Detect which cell encompasses the target text, then output its [X, Y] center coordinate. 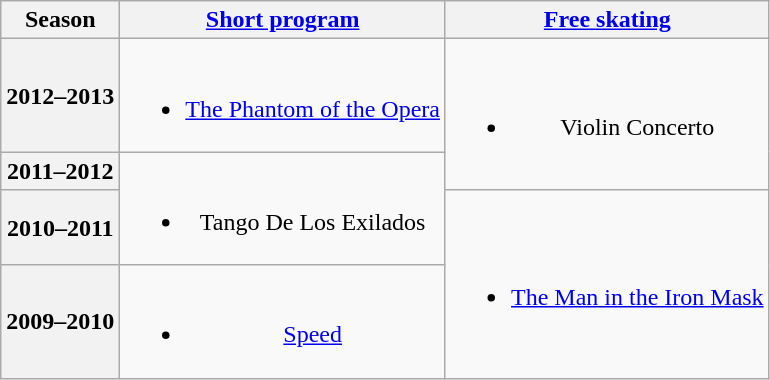
Free skating [607, 20]
The Phantom of the Opera [283, 96]
2009–2010 [60, 322]
2010–2011 [60, 228]
Violin Concerto [607, 114]
2011–2012 [60, 171]
Speed [283, 322]
Tango De Los Exilados [283, 208]
The Man in the Iron Mask [607, 284]
Season [60, 20]
2012–2013 [60, 96]
Short program [283, 20]
